Locate the cell with the specified text and output its [x, y] center coordinate. 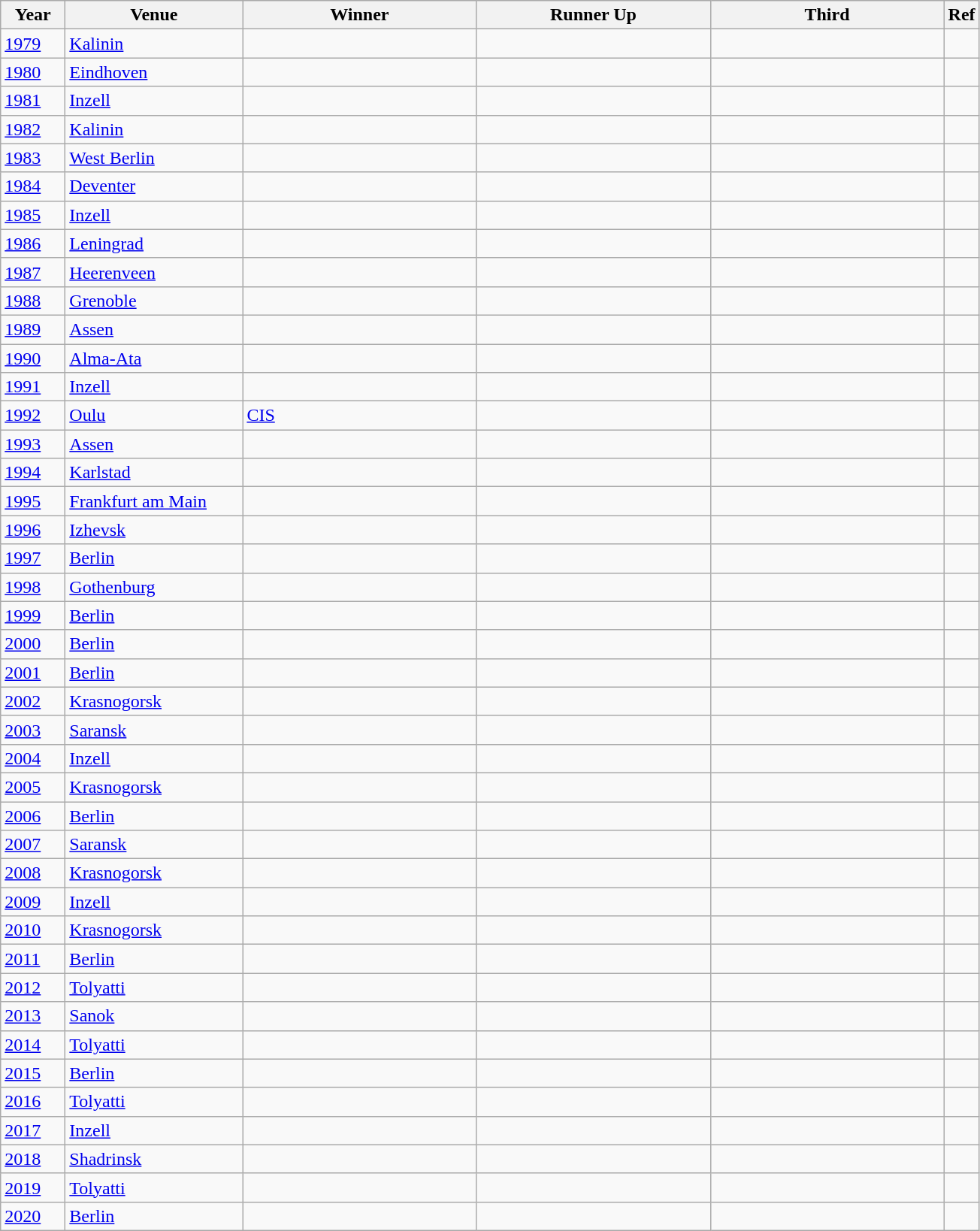
West Berlin [154, 158]
Izhevsk [154, 530]
1979 [33, 44]
Sanok [154, 1016]
Venue [154, 15]
Oulu [154, 416]
2020 [33, 1216]
Alma-Ata [154, 358]
2015 [33, 1073]
1991 [33, 387]
2019 [33, 1187]
Deventer [154, 186]
1981 [33, 101]
1996 [33, 530]
2000 [33, 644]
Third [827, 15]
Winner [359, 15]
2009 [33, 902]
1989 [33, 329]
1994 [33, 473]
1998 [33, 587]
1990 [33, 358]
1988 [33, 301]
2003 [33, 730]
2005 [33, 787]
Heerenveen [154, 272]
2014 [33, 1045]
1986 [33, 243]
1993 [33, 444]
1992 [33, 416]
2012 [33, 988]
1980 [33, 72]
Karlstad [154, 473]
2017 [33, 1130]
1983 [33, 158]
1997 [33, 558]
1987 [33, 272]
2010 [33, 930]
Runner Up [594, 15]
2002 [33, 701]
Frankfurt am Main [154, 501]
1985 [33, 215]
2004 [33, 758]
2011 [33, 959]
2016 [33, 1102]
2006 [33, 815]
Ref [962, 15]
Grenoble [154, 301]
2013 [33, 1016]
Shadrinsk [154, 1159]
2018 [33, 1159]
2001 [33, 673]
1995 [33, 501]
Year [33, 15]
2008 [33, 873]
2007 [33, 845]
Eindhoven [154, 72]
1982 [33, 129]
1984 [33, 186]
Leningrad [154, 243]
1999 [33, 615]
CIS [359, 416]
Gothenburg [154, 587]
